Find where the given text appears and provide that cell's center as (x, y) coordinate. 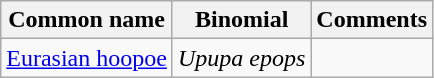
Binomial (241, 20)
Common name (87, 20)
Eurasian hoopoe (87, 58)
Upupa epops (241, 58)
Comments (372, 20)
